Output the (X, Y) coordinate of the center of the cell containing the given text.  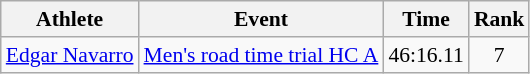
Rank (500, 19)
Event (262, 19)
Men's road time trial HC A (262, 55)
Athlete (70, 19)
Time (426, 19)
46:16.11 (426, 55)
7 (500, 55)
Edgar Navarro (70, 55)
